From the cell containing the given text, extract its center point as [x, y] coordinate. 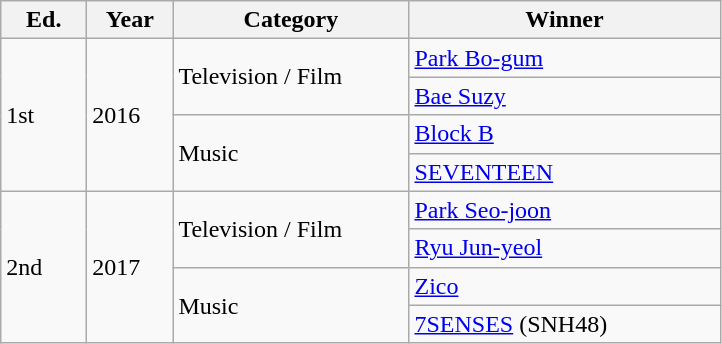
2017 [130, 267]
Year [130, 20]
SEVENTEEN [564, 172]
7SENSES (SNH48) [564, 324]
2nd [44, 267]
Winner [564, 20]
Park Seo-joon [564, 210]
Zico [564, 286]
Ed. [44, 20]
Category [291, 20]
1st [44, 115]
Block B [564, 134]
2016 [130, 115]
Ryu Jun-yeol [564, 248]
Park Bo-gum [564, 58]
Bae Suzy [564, 96]
